Find where the given text appears and provide that cell's center as [X, Y] coordinate. 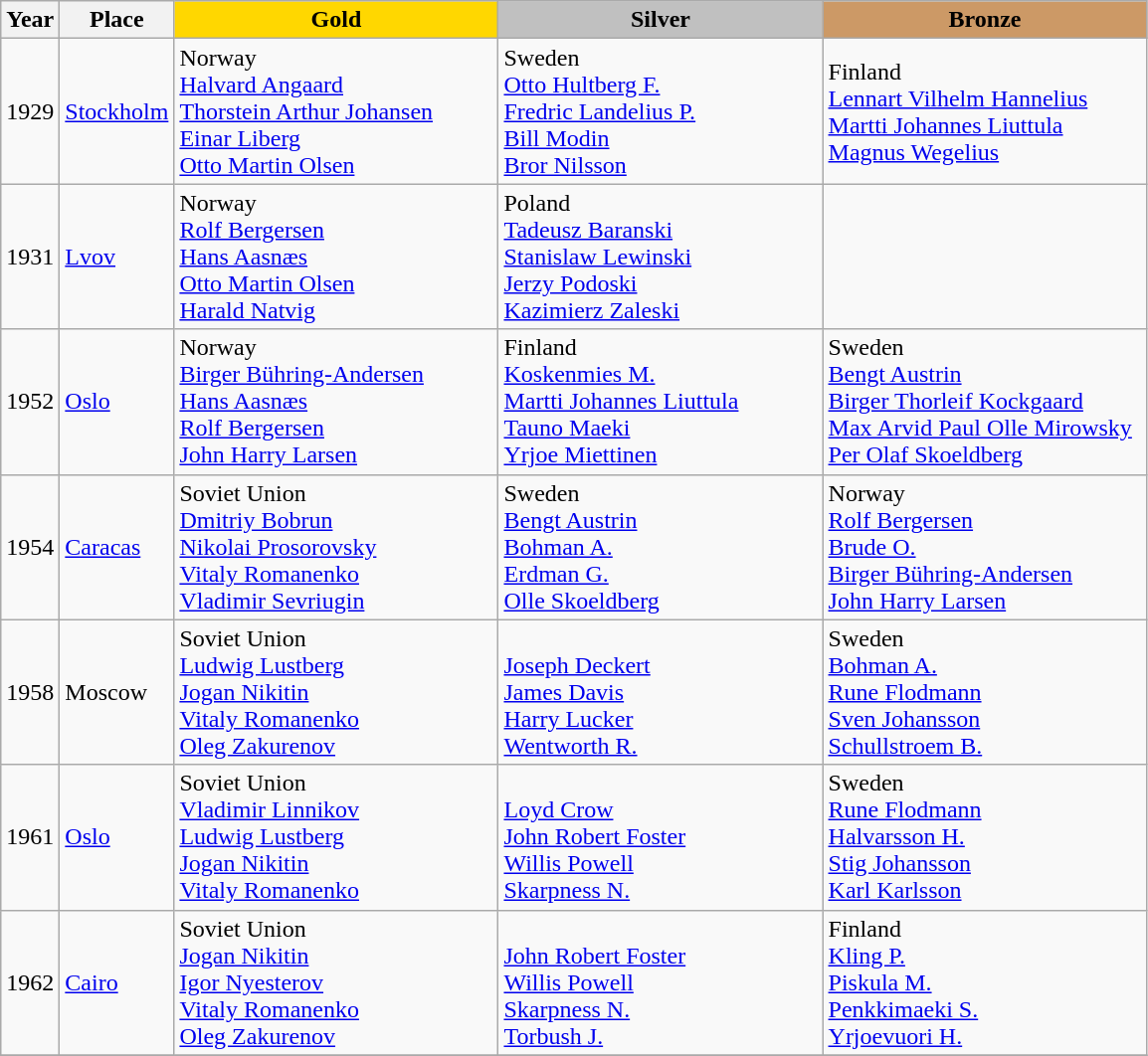
Lvov [117, 257]
SwedenRune FlodmannHalvarsson H.Stig JohanssonKarl Karlsson [985, 837]
PolandTadeusz BaranskiStanislaw LewinskiJerzy PodoskiKazimierz Zaleski [661, 257]
Silver [661, 20]
Soviet UnionLudwig LustbergJogan NikitinVitaly RomanenkoOleg Zakurenov [336, 692]
Joseph DeckertJames DavisHarry LuckerWentworth R. [661, 692]
Soviet UnionDmitriy BobrunNikolai ProsorovskyVitaly RomanenkoVladimir Sevriugin [336, 547]
SwedenBengt AustrinBirger Thorleif KockgaardMax Arvid Paul Olle MirowskyPer Olaf Skoeldberg [985, 402]
Moscow [117, 692]
Year [30, 20]
NorwayBirger Bühring-AndersenHans AasnæsRolf BergersenJohn Harry Larsen [336, 402]
1961 [30, 837]
Place [117, 20]
FinlandKling P.Piskula M.Penkkimaeki S.Yrjoevuori H. [985, 982]
1954 [30, 547]
SwedenBohman A.Rune FlodmannSven JohanssonSchullstroem B. [985, 692]
Cairo [117, 982]
Gold [336, 20]
1931 [30, 257]
Bronze [985, 20]
Loyd CrowJohn Robert FosterWillis PowellSkarpness N. [661, 837]
SwedenOtto Hultberg F.Fredric Landelius P.Bill ModinBror Nilsson [661, 111]
Stockholm [117, 111]
Soviet UnionVladimir LinnikovLudwig LustbergJogan NikitinVitaly Romanenko [336, 837]
SwedenBengt AustrinBohman A.Erdman G.Olle Skoeldberg [661, 547]
NorwayRolf BergersenHans AasnæsOtto Martin OlsenHarald Natvig [336, 257]
FinlandLennart Vilhelm HanneliusMartti Johannes LiuttulaMagnus Wegelius [985, 111]
1962 [30, 982]
John Robert FosterWillis PowellSkarpness N.Torbush J. [661, 982]
NorwayRolf BergersenBrude O.Birger Bühring-AndersenJohn Harry Larsen [985, 547]
FinlandKoskenmies M.Martti Johannes LiuttulaTauno MaekiYrjoe Miettinen [661, 402]
1952 [30, 402]
1929 [30, 111]
NorwayHalvard AngaardThorstein Arthur JohansenEinar LibergOtto Martin Olsen [336, 111]
Soviet UnionJogan NikitinIgor NyesterovVitaly RomanenkoOleg Zakurenov [336, 982]
1958 [30, 692]
Caracas [117, 547]
